Scan for the cell matching the given text and deliver its (X, Y) coordinate at center. 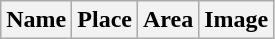
Area (168, 20)
Place (105, 20)
Name (36, 20)
Image (236, 20)
